For the text-containing cell, return its midpoint in (x, y) coordinate format. 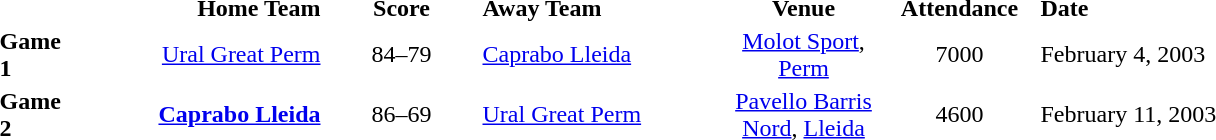
7000 (960, 54)
Molot Sport, Perm (804, 54)
Caprabo Lleida (602, 54)
84–79 (402, 54)
Ural Great Perm (200, 54)
